For the text-containing cell, return its midpoint in (X, Y) coordinate format. 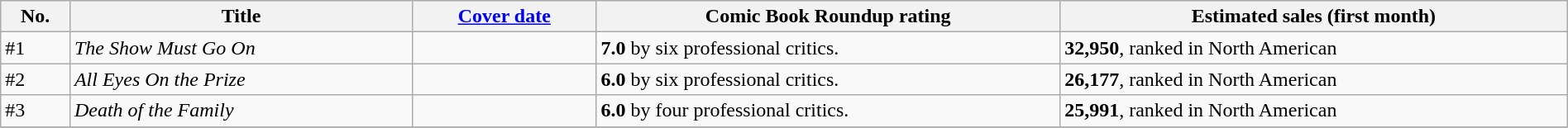
All Eyes On the Prize (241, 79)
Death of the Family (241, 111)
Estimated sales (first month) (1314, 17)
26,177, ranked in North American (1314, 79)
32,950, ranked in North American (1314, 48)
Cover date (504, 17)
6.0 by six professional critics. (829, 79)
#2 (36, 79)
6.0 by four professional critics. (829, 111)
The Show Must Go On (241, 48)
Title (241, 17)
7.0 by six professional critics. (829, 48)
25,991, ranked in North American (1314, 111)
#1 (36, 48)
No. (36, 17)
Comic Book Roundup rating (829, 17)
#3 (36, 111)
